Provide the [X, Y] coordinate of the cell's center where the given text is located.  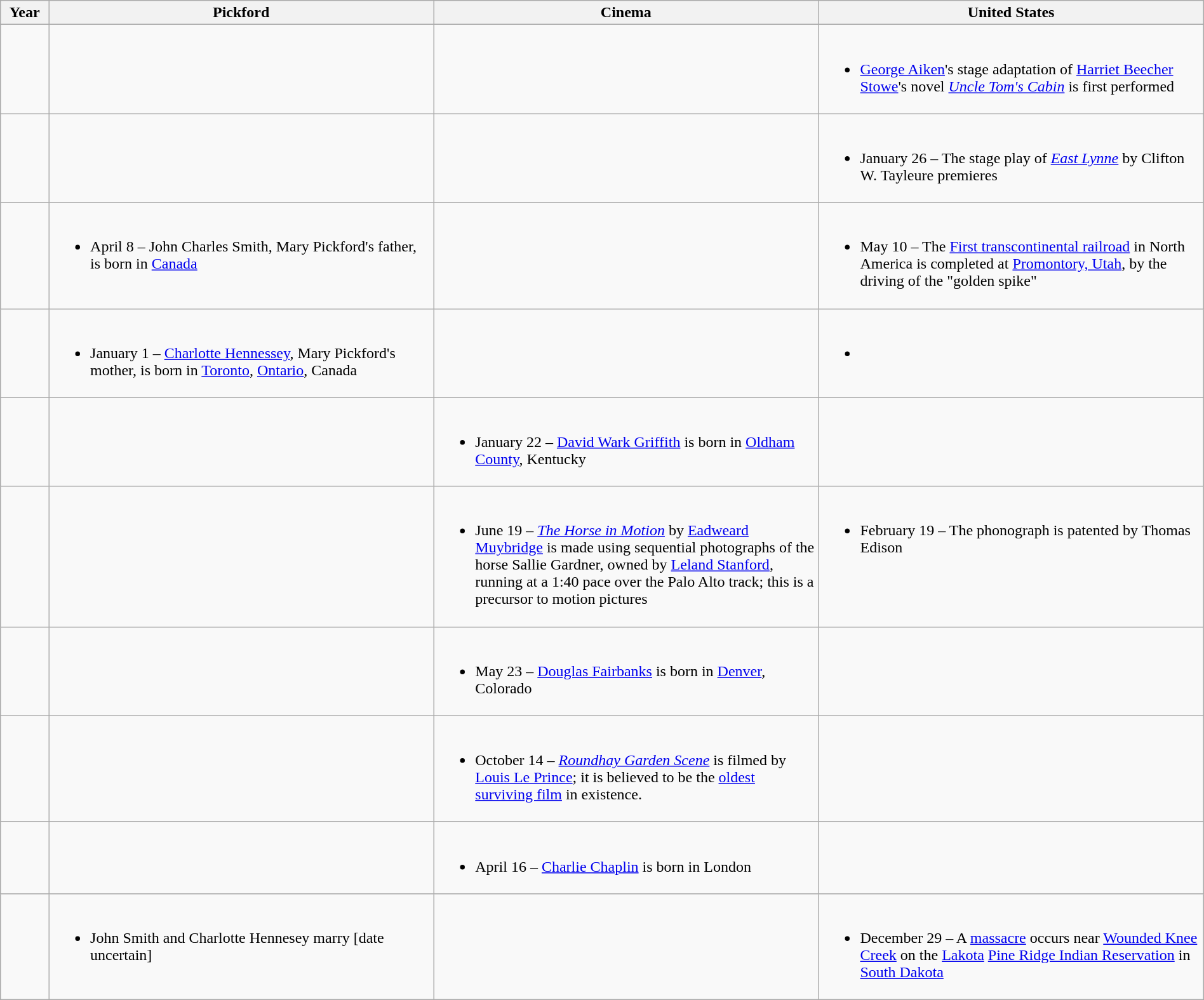
Year [25, 13]
October 14 – Roundhay Garden Scene is filmed by Louis Le Prince; it is believed to be the oldest surviving film in existence. [626, 768]
February 19 – The phonograph is patented by Thomas Edison [1011, 556]
Pickford [241, 13]
May 10 – The First transcontinental railroad in North America is completed at Promontory, Utah, by the driving of the "golden spike" [1011, 255]
January 26 – The stage play of East Lynne by Clifton W. Tayleure premieres [1011, 158]
April 16 – Charlie Chaplin is born in London [626, 857]
January 22 – David Wark Griffith is born in Oldham County, Kentucky [626, 442]
Cinema [626, 13]
January 1 – Charlotte Hennessey, Mary Pickford's mother, is born in Toronto, Ontario, Canada [241, 353]
George Aiken's stage adaptation of Harriet Beecher Stowe's novel Uncle Tom's Cabin is first performed [1011, 69]
December 29 – A massacre occurs near Wounded Knee Creek on the Lakota Pine Ridge Indian Reservation in South Dakota [1011, 946]
United States [1011, 13]
May 23 – Douglas Fairbanks is born in Denver, Colorado [626, 671]
John Smith and Charlotte Hennesey marry [date uncertain] [241, 946]
April 8 – John Charles Smith, Mary Pickford's father, is born in Canada [241, 255]
